From the cell containing the given text, extract its center point as [x, y] coordinate. 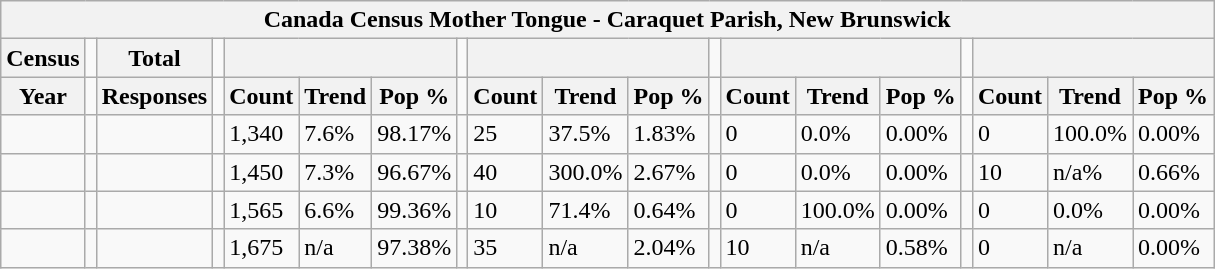
Responses [154, 96]
6.6% [336, 210]
2.04% [668, 248]
Year [43, 96]
98.17% [414, 134]
0.58% [920, 248]
Census [43, 58]
96.67% [414, 172]
Total [154, 58]
2.67% [668, 172]
1,675 [262, 248]
0.66% [1172, 172]
1,340 [262, 134]
1.83% [668, 134]
97.38% [414, 248]
7.6% [336, 134]
37.5% [586, 134]
7.3% [336, 172]
Canada Census Mother Tongue - Caraquet Parish, New Brunswick [608, 20]
40 [506, 172]
1,565 [262, 210]
300.0% [586, 172]
71.4% [586, 210]
n/a% [1090, 172]
99.36% [414, 210]
0.64% [668, 210]
25 [506, 134]
1,450 [262, 172]
35 [506, 248]
